Pinpoint the cell where the given text exists, returning its [X, Y] midpoint coordinate. 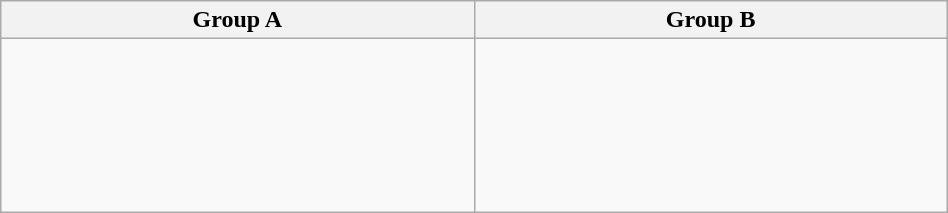
Group A [238, 20]
Group B [710, 20]
